Determine the (x, y) coordinate at the center of the cell enclosing the given text.  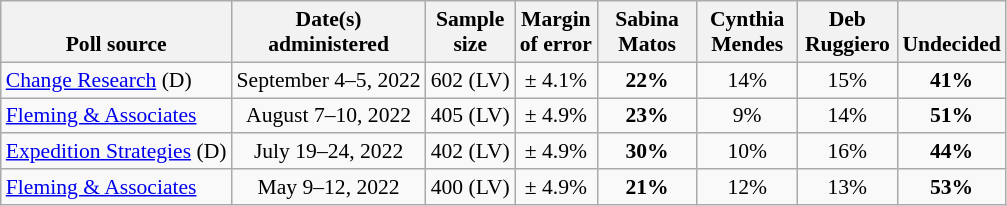
CynthiaMendes (747, 32)
Date(s)administered (328, 32)
51% (951, 116)
Marginof error (556, 32)
15% (847, 80)
DebRuggiero (847, 32)
May 9–12, 2022 (328, 187)
21% (647, 187)
44% (951, 152)
July 19–24, 2022 (328, 152)
12% (747, 187)
± 4.1% (556, 80)
400 (LV) (470, 187)
September 4–5, 2022 (328, 80)
August 7–10, 2022 (328, 116)
Undecided (951, 32)
Expedition Strategies (D) (116, 152)
9% (747, 116)
53% (951, 187)
Poll source (116, 32)
10% (747, 152)
41% (951, 80)
23% (647, 116)
402 (LV) (470, 152)
13% (847, 187)
Change Research (D) (116, 80)
602 (LV) (470, 80)
Samplesize (470, 32)
22% (647, 80)
SabinaMatos (647, 32)
30% (647, 152)
16% (847, 152)
405 (LV) (470, 116)
